Scan for the cell matching the given text and deliver its [x, y] coordinate at center. 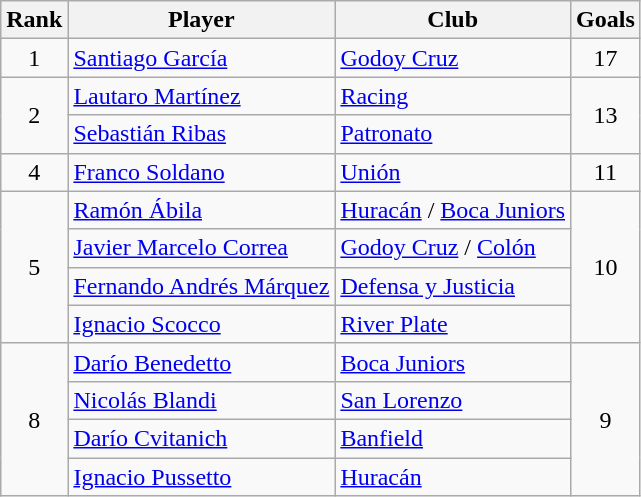
17 [606, 58]
Godoy Cruz / Colón [453, 248]
Defensa y Justicia [453, 286]
Patronato [453, 134]
2 [34, 115]
1 [34, 58]
Unión [453, 172]
10 [606, 267]
5 [34, 267]
San Lorenzo [453, 400]
13 [606, 115]
Franco Soldano [202, 172]
Ramón Ábila [202, 210]
Goals [606, 20]
Racing [453, 96]
8 [34, 419]
Darío Cvitanich [202, 438]
11 [606, 172]
Santiago García [202, 58]
Nicolás Blandi [202, 400]
Banfield [453, 438]
Javier Marcelo Correa [202, 248]
Darío Benedetto [202, 362]
Lautaro Martínez [202, 96]
Club [453, 20]
Godoy Cruz [453, 58]
Huracán / Boca Juniors [453, 210]
River Plate [453, 324]
Sebastián Ribas [202, 134]
Ignacio Pussetto [202, 477]
Rank [34, 20]
Fernando Andrés Márquez [202, 286]
Huracán [453, 477]
9 [606, 419]
Boca Juniors [453, 362]
Player [202, 20]
4 [34, 172]
Ignacio Scocco [202, 324]
